From the cell containing the given text, extract its center point as [x, y] coordinate. 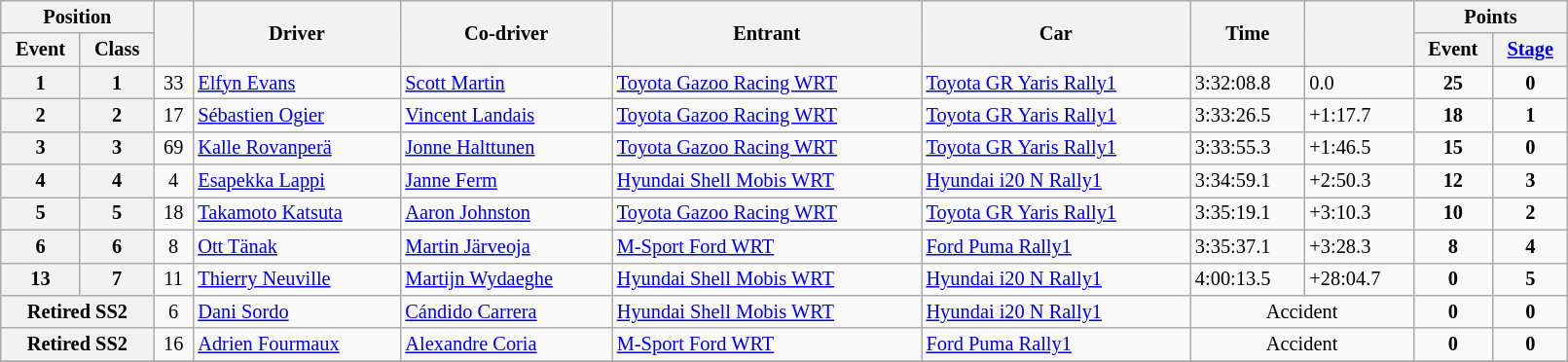
Alexandre Coria [506, 344]
7 [117, 279]
10 [1453, 213]
15 [1453, 148]
Adrien Fourmaux [296, 344]
3:33:55.3 [1248, 148]
3:35:19.1 [1248, 213]
25 [1453, 83]
Points [1491, 17]
Position [78, 17]
Janne Ferm [506, 181]
Sébastien Ogier [296, 115]
Elfyn Evans [296, 83]
3:35:37.1 [1248, 246]
Dani Sordo [296, 311]
33 [173, 83]
12 [1453, 181]
0.0 [1359, 83]
Ott Tänak [296, 246]
Vincent Landais [506, 115]
16 [173, 344]
Entrant [767, 33]
Scott Martin [506, 83]
Co-driver [506, 33]
69 [173, 148]
Thierry Neuville [296, 279]
Esapekka Lappi [296, 181]
Cándido Carrera [506, 311]
+3:10.3 [1359, 213]
Martin Järveoja [506, 246]
4:00:13.5 [1248, 279]
Takamoto Katsuta [296, 213]
17 [173, 115]
3:34:59.1 [1248, 181]
11 [173, 279]
3:33:26.5 [1248, 115]
Driver [296, 33]
+2:50.3 [1359, 181]
Class [117, 50]
Car [1056, 33]
13 [41, 279]
Martijn Wydaeghe [506, 279]
Kalle Rovanperä [296, 148]
Aaron Johnston [506, 213]
Stage [1530, 50]
+1:46.5 [1359, 148]
+3:28.3 [1359, 246]
3:32:08.8 [1248, 83]
Jonne Halttunen [506, 148]
Time [1248, 33]
+28:04.7 [1359, 279]
+1:17.7 [1359, 115]
